Return [X, Y] of the center of cell containing provided text 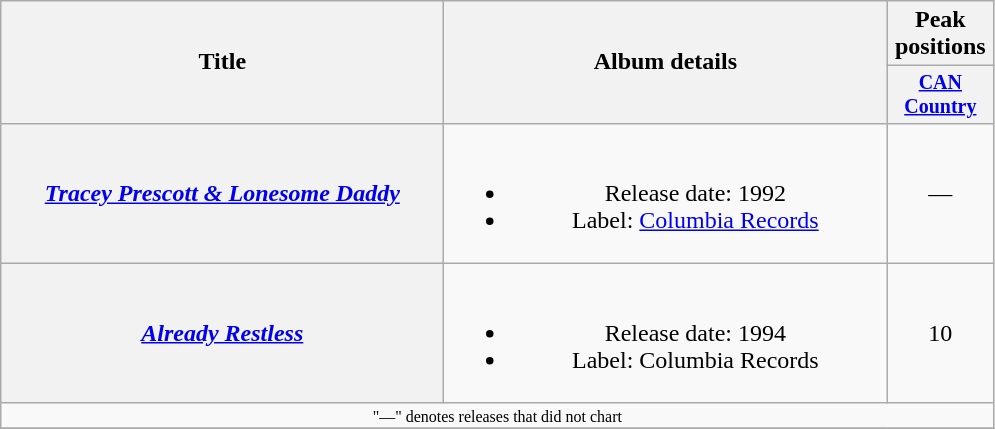
Album details [666, 62]
Peak positions [940, 34]
"—" denotes releases that did not chart [498, 415]
Already Restless [222, 333]
CAN Country [940, 94]
10 [940, 333]
Title [222, 62]
— [940, 193]
Release date: 1994Label: Columbia Records [666, 333]
Release date: 1992Label: Columbia Records [666, 193]
Tracey Prescott & Lonesome Daddy [222, 193]
